Determine the [x, y] coordinate at the center of the cell enclosing the given text.  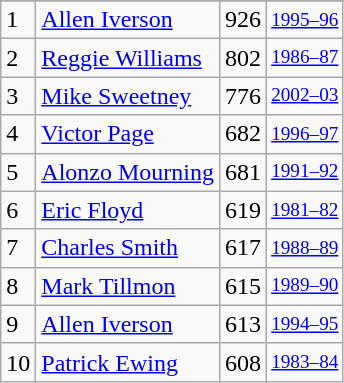
619 [244, 210]
1 [18, 20]
Patrick Ewing [128, 362]
Mark Tillmon [128, 286]
2 [18, 58]
Victor Page [128, 134]
Mike Sweetney [128, 96]
1988–89 [305, 248]
2002–03 [305, 96]
Charles Smith [128, 248]
Alonzo Mourning [128, 172]
1983–84 [305, 362]
613 [244, 324]
802 [244, 58]
7 [18, 248]
1989–90 [305, 286]
Reggie Williams [128, 58]
10 [18, 362]
1986–87 [305, 58]
1995–96 [305, 20]
4 [18, 134]
3 [18, 96]
1981–82 [305, 210]
1996–97 [305, 134]
682 [244, 134]
1994–95 [305, 324]
9 [18, 324]
926 [244, 20]
608 [244, 362]
681 [244, 172]
5 [18, 172]
Eric Floyd [128, 210]
6 [18, 210]
1991–92 [305, 172]
615 [244, 286]
8 [18, 286]
617 [244, 248]
776 [244, 96]
